Identify which cell holds the provided text, then report its (X, Y) central coordinate. 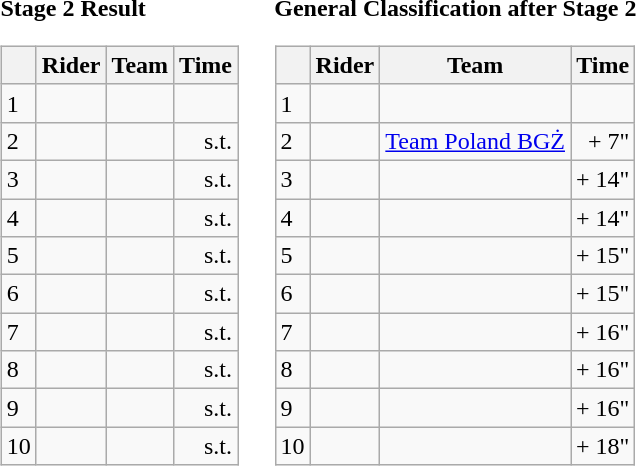
Team Poland BGŻ (476, 141)
+ 7" (602, 141)
+ 18" (602, 446)
